Determine the (x, y) coordinate at the center of the cell enclosing the given text.  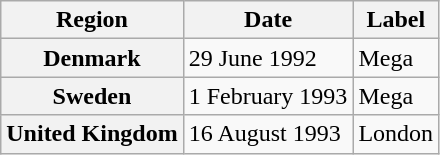
29 June 1992 (268, 58)
Date (268, 20)
London (396, 134)
16 August 1993 (268, 134)
Denmark (92, 58)
Label (396, 20)
Sweden (92, 96)
1 February 1993 (268, 96)
United Kingdom (92, 134)
Region (92, 20)
